From the cell containing the given text, extract its center point as (x, y) coordinate. 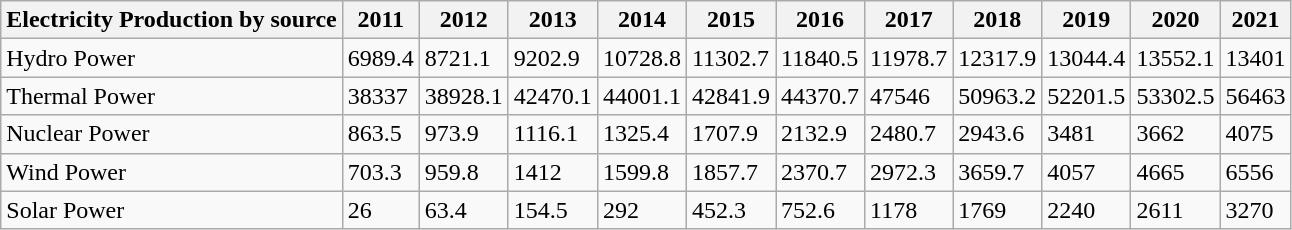
752.6 (820, 210)
1769 (998, 210)
13401 (1256, 58)
38928.1 (464, 96)
11840.5 (820, 58)
4057 (1086, 172)
47546 (909, 96)
44001.1 (642, 96)
11302.7 (730, 58)
Hydro Power (172, 58)
38337 (380, 96)
863.5 (380, 134)
452.3 (730, 210)
1178 (909, 210)
Thermal Power (172, 96)
2019 (1086, 20)
53302.5 (1176, 96)
2370.7 (820, 172)
44370.7 (820, 96)
973.9 (464, 134)
2972.3 (909, 172)
Electricity Production by source (172, 20)
10728.8 (642, 58)
3270 (1256, 210)
2018 (998, 20)
8721.1 (464, 58)
42841.9 (730, 96)
Nuclear Power (172, 134)
26 (380, 210)
703.3 (380, 172)
4665 (1176, 172)
1325.4 (642, 134)
13044.4 (1086, 58)
52201.5 (1086, 96)
1412 (552, 172)
50963.2 (998, 96)
9202.9 (552, 58)
11978.7 (909, 58)
2011 (380, 20)
6989.4 (380, 58)
42470.1 (552, 96)
1116.1 (552, 134)
154.5 (552, 210)
56463 (1256, 96)
2017 (909, 20)
1857.7 (730, 172)
2611 (1176, 210)
2240 (1086, 210)
2021 (1256, 20)
1599.8 (642, 172)
3481 (1086, 134)
2015 (730, 20)
2943.6 (998, 134)
3662 (1176, 134)
63.4 (464, 210)
2014 (642, 20)
6556 (1256, 172)
2016 (820, 20)
2013 (552, 20)
2480.7 (909, 134)
2012 (464, 20)
959.8 (464, 172)
12317.9 (998, 58)
1707.9 (730, 134)
Solar Power (172, 210)
3659.7 (998, 172)
13552.1 (1176, 58)
Wind Power (172, 172)
2020 (1176, 20)
4075 (1256, 134)
292 (642, 210)
2132.9 (820, 134)
